Pinpoint the cell where the given text exists, returning its [x, y] midpoint coordinate. 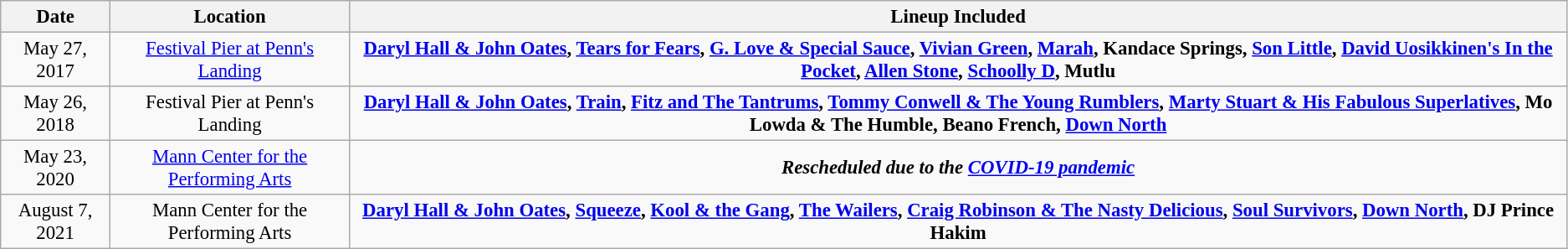
May 23, 2020 [55, 168]
August 7, 2021 [55, 221]
Lineup Included [959, 17]
Date [55, 17]
May 26, 2018 [55, 114]
Daryl Hall & John Oates, Squeeze, Kool & the Gang, The Wailers, Craig Robinson & The Nasty Delicious, Soul Survivors, Down North, DJ Prince Hakim [959, 221]
May 27, 2017 [55, 60]
Rescheduled due to the COVID-19 pandemic [959, 168]
Location [229, 17]
